For the text-containing cell, return its midpoint in [x, y] coordinate format. 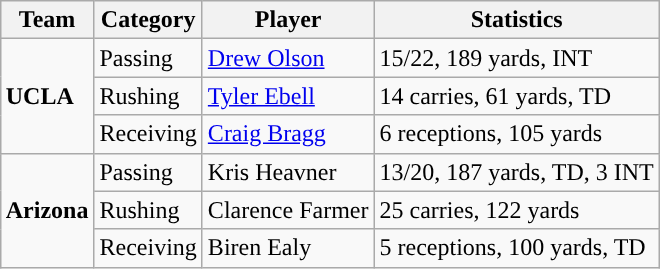
15/22, 189 yards, INT [516, 58]
Tyler Ebell [288, 96]
Drew Olson [288, 58]
Category [148, 20]
14 carries, 61 yards, TD [516, 96]
Kris Heavner [288, 172]
Player [288, 20]
13/20, 187 yards, TD, 3 INT [516, 172]
Clarence Farmer [288, 210]
6 receptions, 105 yards [516, 134]
25 carries, 122 yards [516, 210]
Craig Bragg [288, 134]
5 receptions, 100 yards, TD [516, 248]
UCLA [47, 96]
Team [47, 20]
Biren Ealy [288, 248]
Arizona [47, 210]
Statistics [516, 20]
